Find where the given text appears and provide that cell's center as [x, y] coordinate. 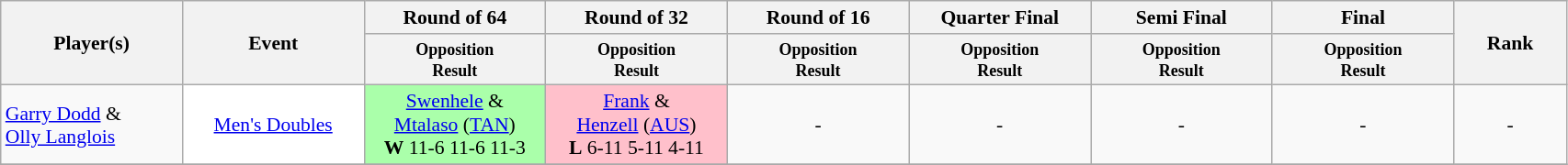
Quarter Final [1000, 17]
Rank [1511, 43]
Swenhele &Mtalaso (TAN)W 11-6 11-6 11-3 [455, 125]
Player(s) [92, 43]
Event [273, 43]
Round of 16 [818, 17]
Round of 32 [637, 17]
Garry Dodd &Olly Langlois [92, 125]
Men's Doubles [273, 125]
Frank &Henzell (AUS)L 6-11 5-11 4-11 [637, 125]
Round of 64 [455, 17]
Final [1363, 17]
Semi Final [1181, 17]
